Return [x, y] of the center of cell containing provided text 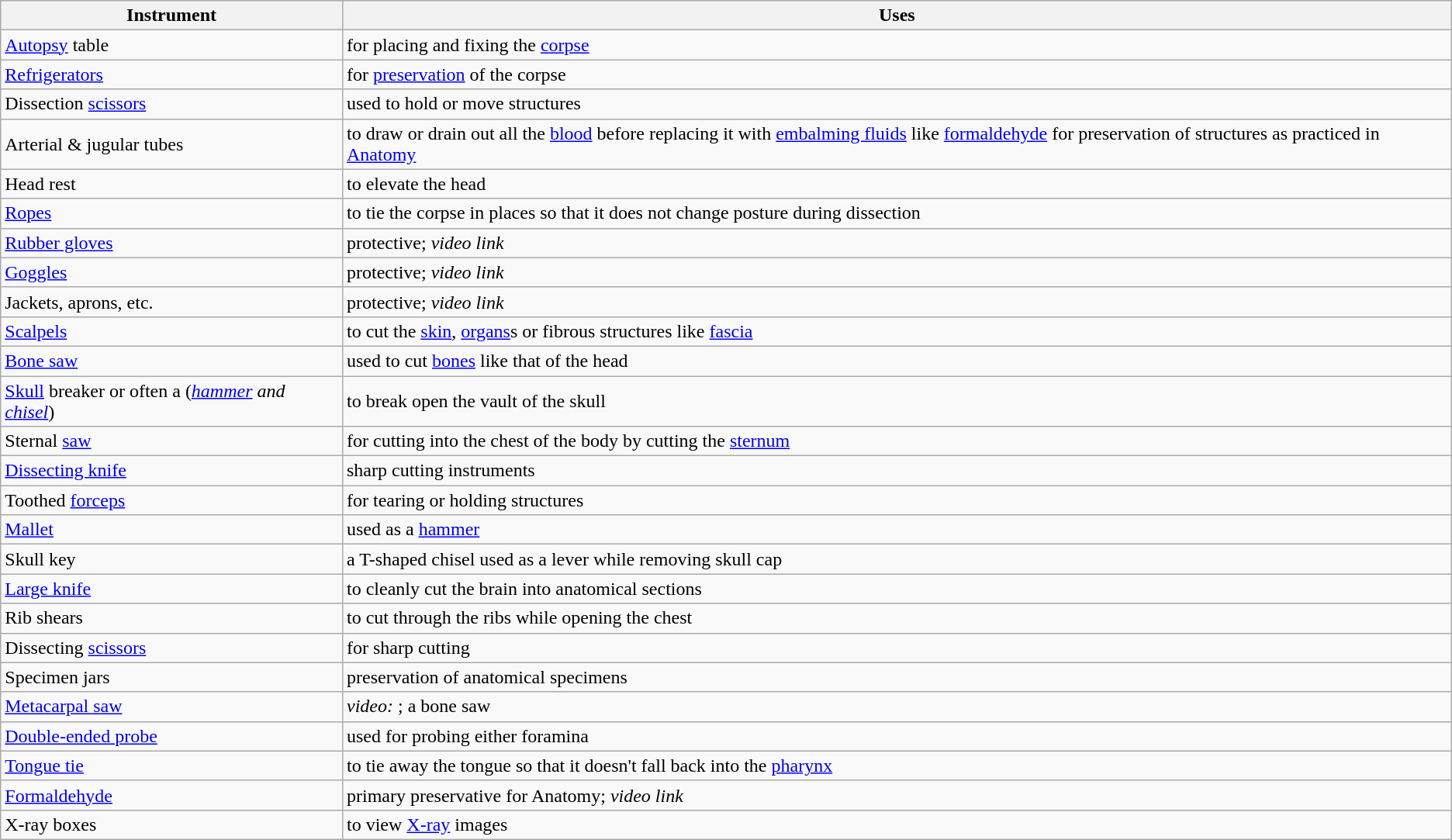
Goggles [172, 272]
Instrument [172, 16]
Toothed forceps [172, 500]
a T-shaped chisel used as a lever while removing skull cap [897, 559]
Tongue tie [172, 766]
for sharp cutting [897, 648]
Bone saw [172, 361]
Specimen jars [172, 677]
to tie the corpse in places so that it does not change posture during dissection [897, 213]
video: ; a bone saw [897, 707]
Double-ended probe [172, 736]
Head rest [172, 184]
sharp cutting instruments [897, 471]
used for probing either foramina [897, 736]
to draw or drain out all the blood before replacing it with embalming fluids like formaldehyde for preservation of structures as practiced in Anatomy [897, 144]
Ropes [172, 213]
Rubber gloves [172, 243]
Jackets, aprons, etc. [172, 302]
to view X-ray images [897, 824]
Large knife [172, 589]
used to hold or move structures [897, 104]
to break open the vault of the skull [897, 400]
to elevate the head [897, 184]
Scalpels [172, 331]
Metacarpal saw [172, 707]
preservation of anatomical specimens [897, 677]
Dissection scissors [172, 104]
for tearing or holding structures [897, 500]
primary preservative for Anatomy; video link [897, 795]
used to cut bones like that of the head [897, 361]
X-ray boxes [172, 824]
Skull breaker or often a (hammer and chisel) [172, 400]
for cutting into the chest of the body by cutting the sternum [897, 441]
Arterial & jugular tubes [172, 144]
to cut through the ribs while opening the chest [897, 618]
Mallet [172, 530]
for placing and fixing the corpse [897, 45]
Dissecting scissors [172, 648]
for preservation of the corpse [897, 74]
to cut the skin, organss or fibrous structures like fascia [897, 331]
Refrigerators [172, 74]
Formaldehyde [172, 795]
Rib shears [172, 618]
to cleanly cut the brain into anatomical sections [897, 589]
to tie away the tongue so that it doesn't fall back into the pharynx [897, 766]
Skull key [172, 559]
Uses [897, 16]
Autopsy table [172, 45]
Sternal saw [172, 441]
used as a hammer [897, 530]
Dissecting knife [172, 471]
